Pinpoint the cell where the given text exists, returning its [x, y] midpoint coordinate. 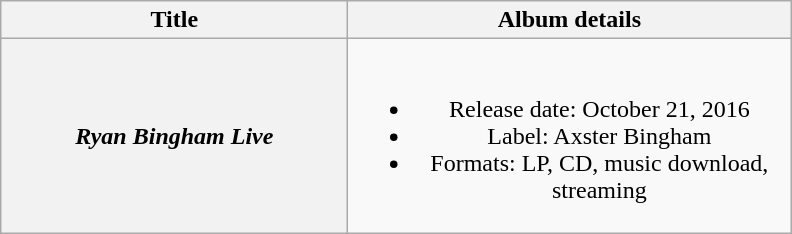
Album details [570, 20]
Ryan Bingham Live [174, 136]
Title [174, 20]
Release date: October 21, 2016Label: Axster BinghamFormats: LP, CD, music download, streaming [570, 136]
